Scan for the cell matching the given text and deliver its [X, Y] coordinate at center. 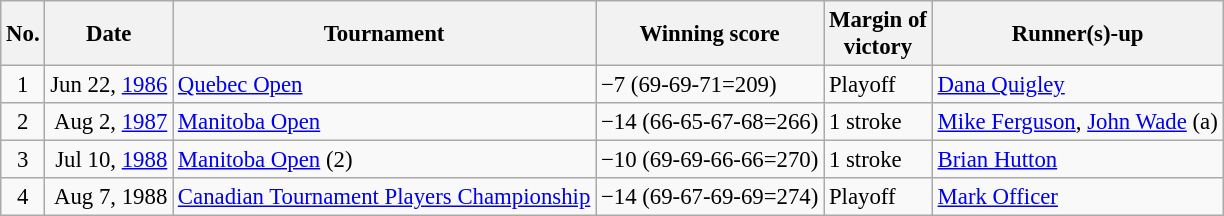
Margin ofvictory [878, 34]
Runner(s)-up [1078, 34]
−14 (66-65-67-68=266) [710, 122]
No. [23, 34]
Aug 2, 1987 [109, 122]
3 [23, 160]
2 [23, 122]
Winning score [710, 34]
Canadian Tournament Players Championship [384, 197]
Date [109, 34]
4 [23, 197]
Manitoba Open [384, 122]
Manitoba Open (2) [384, 160]
Mike Ferguson, John Wade (a) [1078, 122]
Aug 7, 1988 [109, 197]
Dana Quigley [1078, 85]
Tournament [384, 34]
1 [23, 85]
−10 (69-69-66-66=270) [710, 160]
−7 (69-69-71=209) [710, 85]
−14 (69-67-69-69=274) [710, 197]
Mark Officer [1078, 197]
Brian Hutton [1078, 160]
Quebec Open [384, 85]
Jun 22, 1986 [109, 85]
Jul 10, 1988 [109, 160]
